Return (x, y) of the center of cell containing provided text 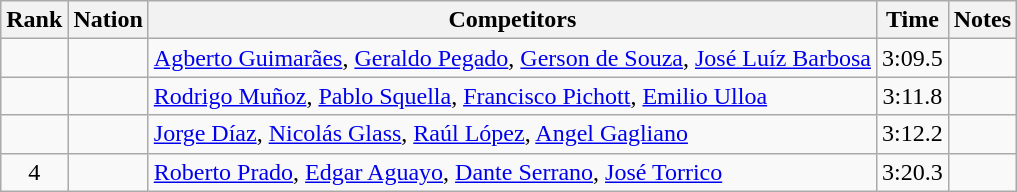
3:12.2 (912, 134)
Rodrigo Muñoz, Pablo Squella, Francisco Pichott, Emilio Ulloa (512, 96)
4 (34, 172)
3:09.5 (912, 58)
3:20.3 (912, 172)
Roberto Prado, Edgar Aguayo, Dante Serrano, José Torrico (512, 172)
Time (912, 20)
Nation (108, 20)
Rank (34, 20)
Jorge Díaz, Nicolás Glass, Raúl López, Angel Gagliano (512, 134)
3:11.8 (912, 96)
Notes (982, 20)
Competitors (512, 20)
Agberto Guimarães, Geraldo Pegado, Gerson de Souza, José Luíz Barbosa (512, 58)
